Scan for the cell matching the given text and deliver its [X, Y] coordinate at center. 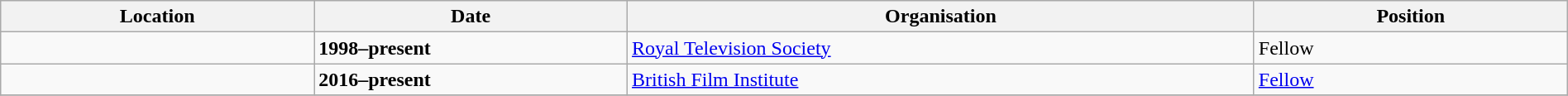
Date [471, 17]
British Film Institute [941, 79]
2016–present [471, 79]
Organisation [941, 17]
Position [1411, 17]
1998–present [471, 48]
Royal Television Society [941, 48]
Location [157, 17]
